Extract the (x, y) coordinate from the center of the cell holding the provided text.  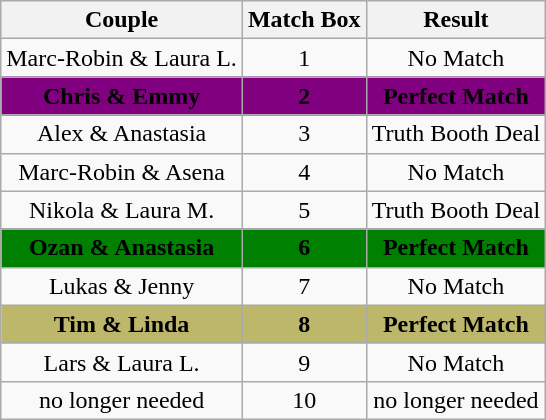
8 (304, 324)
6 (304, 248)
3 (304, 134)
Result (456, 20)
4 (304, 172)
1 (304, 58)
Ozan & Anastasia (122, 248)
Marc-Robin & Asena (122, 172)
7 (304, 286)
Alex & Anastasia (122, 134)
Couple (122, 20)
Match Box (304, 20)
10 (304, 400)
2 (304, 96)
Nikola & Laura M. (122, 210)
Marc-Robin & Laura L. (122, 58)
5 (304, 210)
Lukas & Jenny (122, 286)
Lars & Laura L. (122, 362)
Chris & Emmy (122, 96)
Tim & Linda (122, 324)
9 (304, 362)
